Output the (x, y) coordinate of the center of the cell containing the given text.  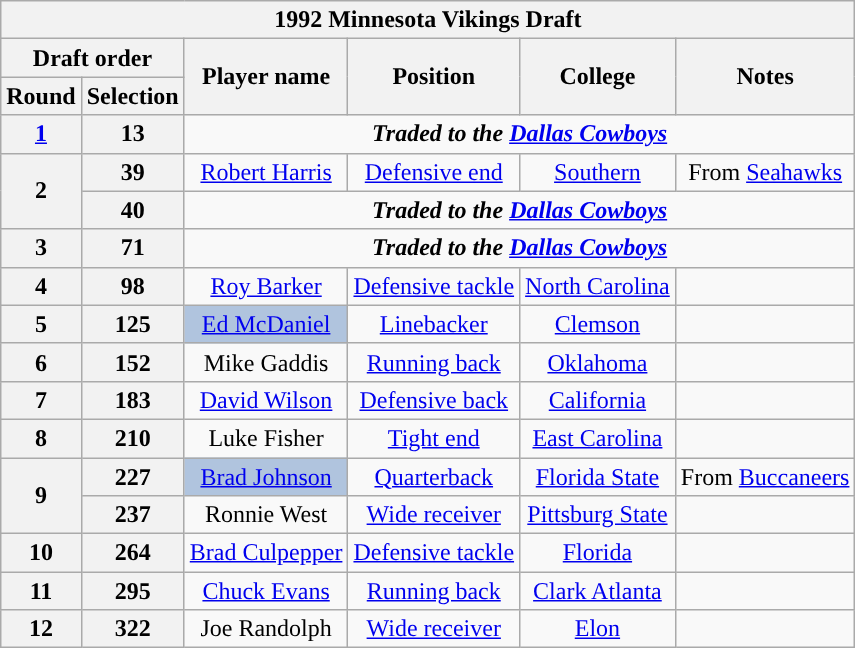
295 (132, 591)
237 (132, 515)
Ed McDaniel (266, 324)
Tight end (434, 438)
1 (41, 134)
Ronnie West (266, 515)
71 (132, 248)
125 (132, 324)
9 (41, 496)
East Carolina (598, 438)
Joe Randolph (266, 629)
North Carolina (598, 286)
7 (41, 400)
Brad Johnson (266, 477)
264 (132, 553)
5 (41, 324)
Mike Gaddis (266, 362)
Defensive end (434, 172)
Quarterback (434, 477)
Robert Harris (266, 172)
10 (41, 553)
39 (132, 172)
Pittsburg State (598, 515)
40 (132, 210)
152 (132, 362)
183 (132, 400)
Brad Culpepper (266, 553)
From Buccaneers (765, 477)
From Seahawks (765, 172)
322 (132, 629)
Luke Fisher (266, 438)
Draft order (92, 58)
13 (132, 134)
Clemson (598, 324)
11 (41, 591)
Elon (598, 629)
College (598, 77)
Southern (598, 172)
Florida State (598, 477)
David Wilson (266, 400)
California (598, 400)
4 (41, 286)
227 (132, 477)
8 (41, 438)
1992 Minnesota Vikings Draft (428, 20)
210 (132, 438)
6 (41, 362)
Linebacker (434, 324)
Defensive back (434, 400)
Notes (765, 77)
Florida (598, 553)
Position (434, 77)
Round (41, 96)
12 (41, 629)
Chuck Evans (266, 591)
Player name (266, 77)
2 (41, 191)
Clark Atlanta (598, 591)
Selection (132, 96)
Oklahoma (598, 362)
Roy Barker (266, 286)
98 (132, 286)
3 (41, 248)
